For the text-containing cell, return its midpoint in (X, Y) coordinate format. 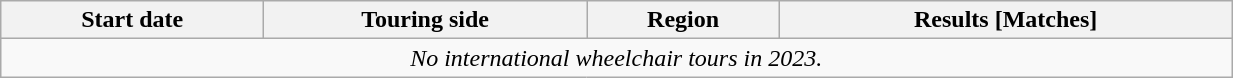
Region (684, 20)
Start date (132, 20)
Results [Matches] (1006, 20)
No international wheelchair tours in 2023. (616, 58)
Touring side (426, 20)
